Provide the (x, y) coordinate of the cell's center where the given text is located.  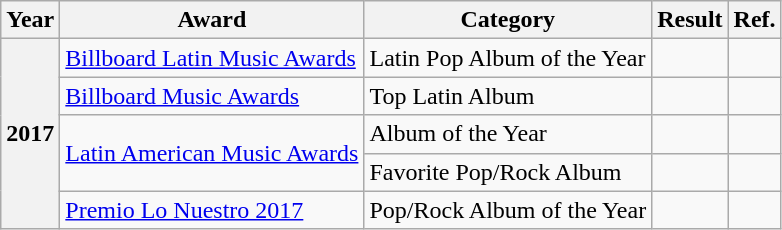
Award (212, 20)
Pop/Rock Album of the Year (508, 210)
Top Latin Album (508, 96)
Result (690, 20)
Billboard Latin Music Awards (212, 58)
Year (30, 20)
Album of the Year (508, 134)
2017 (30, 134)
Premio Lo Nuestro 2017 (212, 210)
Category (508, 20)
Billboard Music Awards (212, 96)
Favorite Pop/Rock Album (508, 172)
Ref. (754, 20)
Latin American Music Awards (212, 153)
Latin Pop Album of the Year (508, 58)
